From the cell containing the given text, extract its center point as (x, y) coordinate. 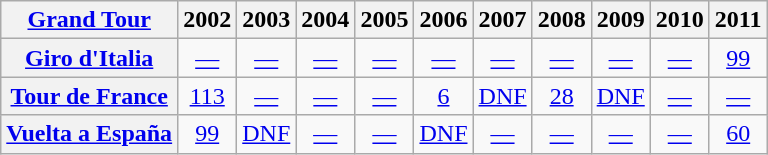
Giro d'Italia (90, 58)
2010 (680, 20)
2007 (502, 20)
113 (208, 96)
Tour de France (90, 96)
6 (444, 96)
2003 (266, 20)
2005 (384, 20)
Grand Tour (90, 20)
28 (562, 96)
2004 (326, 20)
2008 (562, 20)
2009 (620, 20)
2006 (444, 20)
2002 (208, 20)
Vuelta a España (90, 134)
60 (738, 134)
2011 (738, 20)
